Identify which cell holds the provided text, then report its [x, y] central coordinate. 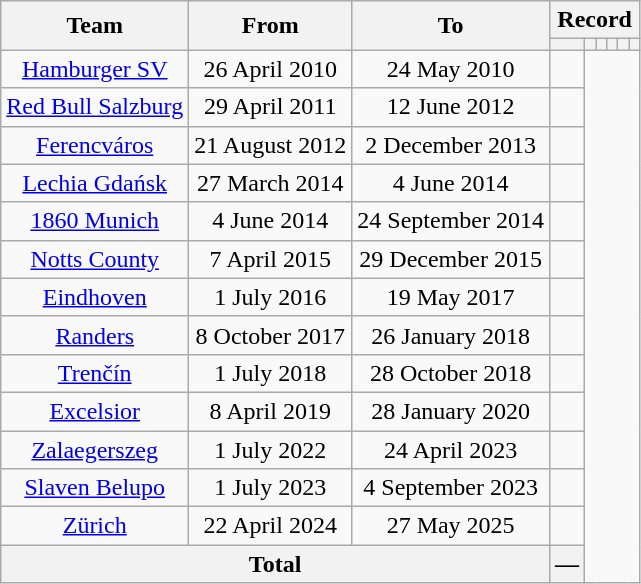
Record [594, 20]
Excelsior [95, 411]
Eindhoven [95, 297]
1 July 2022 [270, 449]
Lechia Gdańsk [95, 183]
Total [276, 564]
21 August 2012 [270, 145]
Zalaegerszeg [95, 449]
24 April 2023 [451, 449]
Zürich [95, 526]
1 July 2016 [270, 297]
Ferencváros [95, 145]
To [451, 26]
Team [95, 26]
28 October 2018 [451, 373]
22 April 2024 [270, 526]
Hamburger SV [95, 69]
26 January 2018 [451, 335]
7 April 2015 [270, 259]
4 September 2023 [451, 488]
From [270, 26]
8 April 2019 [270, 411]
27 March 2014 [270, 183]
12 June 2012 [451, 107]
29 December 2015 [451, 259]
Slaven Belupo [95, 488]
24 May 2010 [451, 69]
26 April 2010 [270, 69]
Notts County [95, 259]
19 May 2017 [451, 297]
Red Bull Salzburg [95, 107]
Trenčín [95, 373]
Randers [95, 335]
24 September 2014 [451, 221]
29 April 2011 [270, 107]
1 July 2023 [270, 488]
1 July 2018 [270, 373]
28 January 2020 [451, 411]
27 May 2025 [451, 526]
1860 Munich [95, 221]
2 December 2013 [451, 145]
8 October 2017 [270, 335]
— [566, 564]
